Output the [X, Y] coordinate of the center of the cell containing the given text.  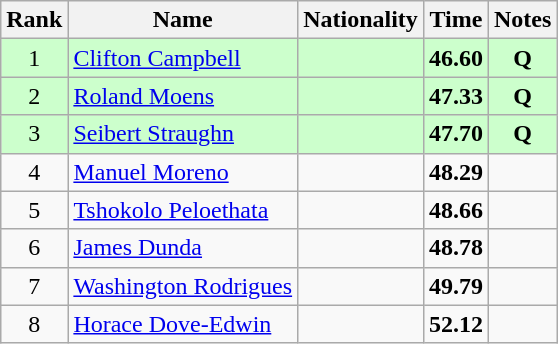
Notes [522, 20]
Time [456, 20]
Horace Dove-Edwin [183, 324]
James Dunda [183, 248]
4 [34, 172]
Nationality [361, 20]
48.66 [456, 210]
46.60 [456, 58]
Roland Moens [183, 96]
1 [34, 58]
Seibert Straughn [183, 134]
Clifton Campbell [183, 58]
7 [34, 286]
49.79 [456, 286]
6 [34, 248]
Tshokolo Peloethata [183, 210]
47.70 [456, 134]
Name [183, 20]
8 [34, 324]
3 [34, 134]
2 [34, 96]
48.29 [456, 172]
47.33 [456, 96]
5 [34, 210]
Manuel Moreno [183, 172]
52.12 [456, 324]
48.78 [456, 248]
Rank [34, 20]
Washington Rodrigues [183, 286]
